Search for the cell housing the specified text and yield its (x, y) center coordinate. 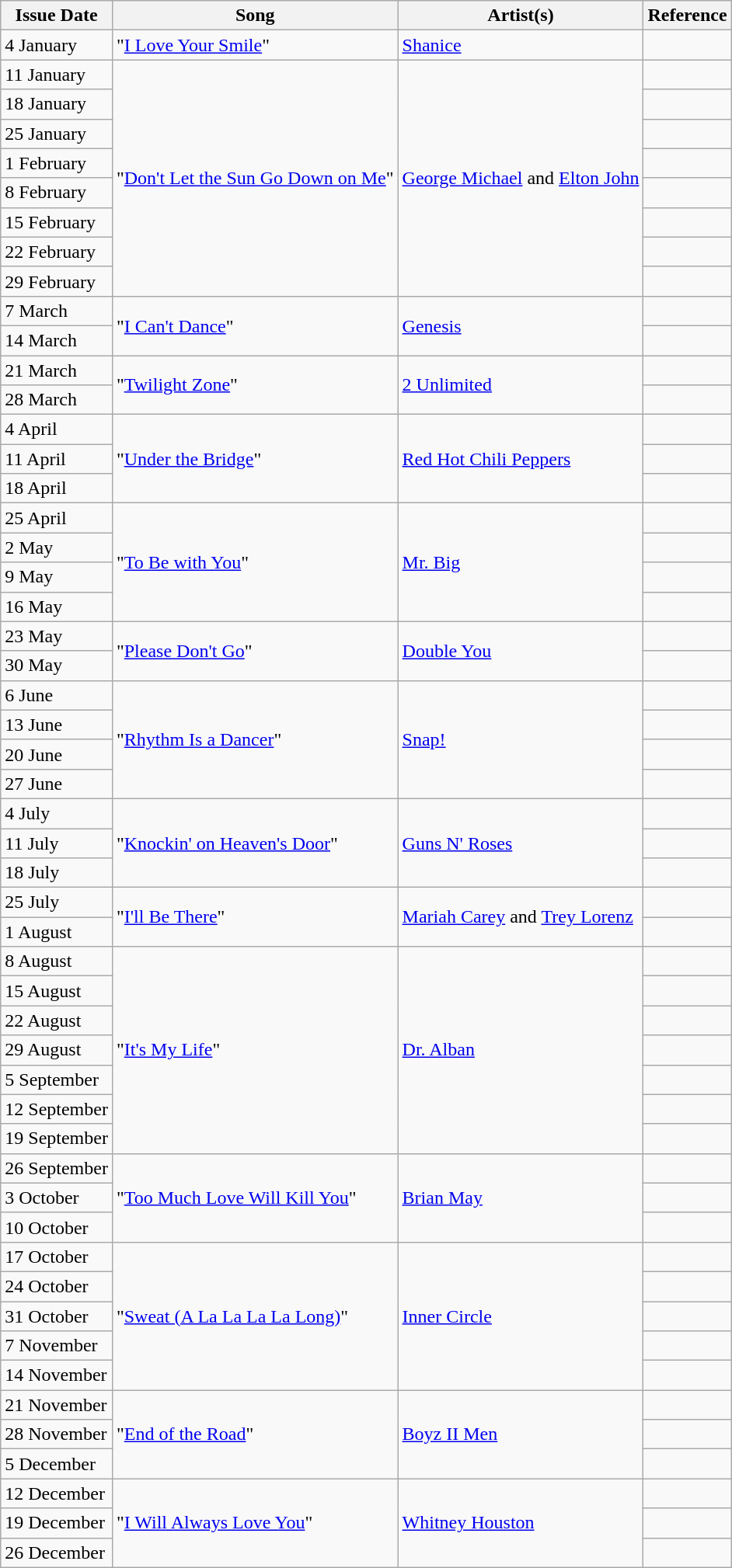
27 June (57, 784)
"Don't Let the Sun Go Down on Me" (255, 178)
21 November (57, 1405)
25 January (57, 134)
31 October (57, 1316)
"Under the Bridge" (255, 459)
2 Unlimited (521, 385)
"Rhythm Is a Dancer" (255, 739)
29 August (57, 1050)
Double You (521, 651)
28 November (57, 1434)
12 September (57, 1109)
Song (255, 16)
1 August (57, 932)
29 February (57, 281)
"I Will Always Love You" (255, 1523)
23 May (57, 636)
15 August (57, 991)
Inner Circle (521, 1316)
26 September (57, 1168)
"I Can't Dance" (255, 325)
2 May (57, 548)
10 October (57, 1227)
22 August (57, 1020)
Guns N' Roses (521, 843)
28 March (57, 400)
Mariah Carey and Trey Lorenz (521, 917)
12 December (57, 1493)
4 July (57, 813)
7 March (57, 311)
Brian May (521, 1198)
19 September (57, 1139)
Mr. Big (521, 562)
Dr. Alban (521, 1050)
17 October (57, 1257)
25 July (57, 902)
14 November (57, 1375)
1 February (57, 163)
George Michael and Elton John (521, 178)
14 March (57, 340)
8 February (57, 193)
Artist(s) (521, 16)
3 October (57, 1198)
9 May (57, 577)
19 December (57, 1523)
"Please Don't Go" (255, 651)
"Too Much Love Will Kill You" (255, 1198)
18 January (57, 104)
Boyz II Men (521, 1434)
4 April (57, 429)
6 June (57, 695)
5 December (57, 1464)
18 July (57, 873)
"To Be with You" (255, 562)
8 August (57, 961)
Reference (687, 16)
"End of the Road" (255, 1434)
7 November (57, 1346)
25 April (57, 518)
24 October (57, 1286)
22 February (57, 252)
5 September (57, 1080)
Issue Date (57, 16)
20 June (57, 754)
4 January (57, 45)
15 February (57, 222)
Shanice (521, 45)
"It's My Life" (255, 1050)
Snap! (521, 739)
"I Love Your Smile" (255, 45)
11 January (57, 75)
11 April (57, 459)
26 December (57, 1552)
"Sweat (A La La La La Long)" (255, 1316)
"Knockin' on Heaven's Door" (255, 843)
Whitney Houston (521, 1523)
21 March (57, 370)
16 May (57, 607)
18 April (57, 488)
11 July (57, 843)
Red Hot Chili Peppers (521, 459)
"Twilight Zone" (255, 385)
13 June (57, 725)
Genesis (521, 325)
30 May (57, 666)
"I'll Be There" (255, 917)
